For the text-containing cell, return its midpoint in (x, y) coordinate format. 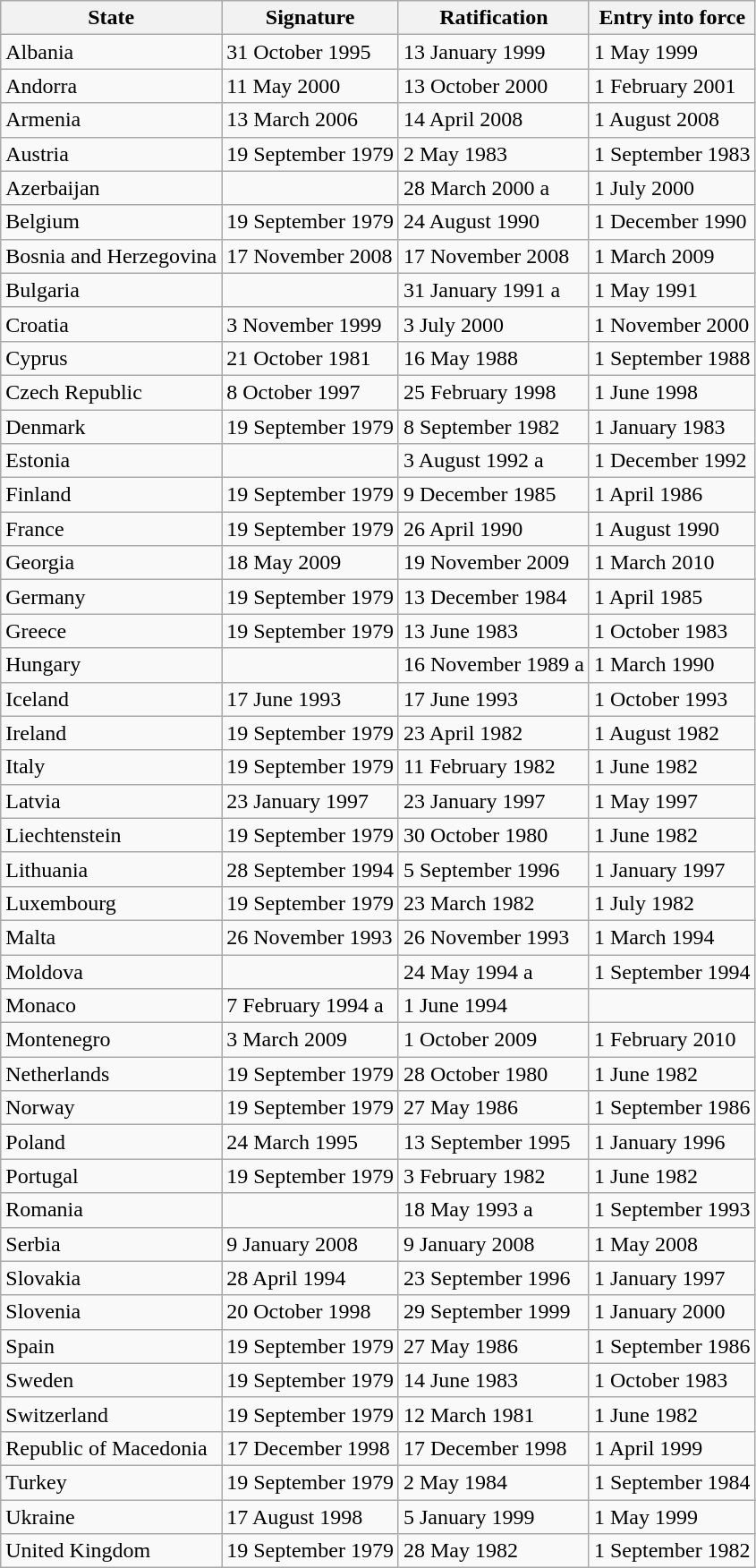
13 September 1995 (494, 1142)
1 November 2000 (672, 324)
Entry into force (672, 18)
Iceland (111, 699)
8 September 1982 (494, 427)
1 September 1983 (672, 154)
3 July 2000 (494, 324)
24 August 1990 (494, 222)
3 March 2009 (310, 1040)
13 March 2006 (310, 120)
1 March 2010 (672, 563)
5 January 1999 (494, 1517)
Switzerland (111, 1414)
30 October 1980 (494, 835)
Monaco (111, 1006)
Poland (111, 1142)
13 December 1984 (494, 597)
Ratification (494, 18)
Germany (111, 597)
1 August 1990 (672, 529)
Latvia (111, 801)
1 April 1999 (672, 1448)
Montenegro (111, 1040)
Luxembourg (111, 903)
1 June 1994 (494, 1006)
1 December 1992 (672, 461)
11 February 1982 (494, 767)
1 September 1988 (672, 358)
5 September 1996 (494, 869)
Croatia (111, 324)
24 March 1995 (310, 1142)
28 May 1982 (494, 1551)
1 September 1982 (672, 1551)
United Kingdom (111, 1551)
1 January 2000 (672, 1312)
Armenia (111, 120)
23 April 1982 (494, 733)
24 May 1994 a (494, 971)
11 May 2000 (310, 86)
1 April 1985 (672, 597)
Slovenia (111, 1312)
28 April 1994 (310, 1278)
2 May 1984 (494, 1482)
1 August 1982 (672, 733)
Signature (310, 18)
1 May 1997 (672, 801)
Austria (111, 154)
1 July 1982 (672, 903)
Malta (111, 937)
16 May 1988 (494, 358)
16 November 1989 a (494, 665)
Ireland (111, 733)
Republic of Macedonia (111, 1448)
23 September 1996 (494, 1278)
1 May 2008 (672, 1244)
Czech Republic (111, 392)
20 October 1998 (310, 1312)
3 August 1992 a (494, 461)
1 March 1990 (672, 665)
1 August 2008 (672, 120)
1 January 1996 (672, 1142)
3 February 1982 (494, 1176)
1 March 2009 (672, 256)
28 September 1994 (310, 869)
29 September 1999 (494, 1312)
1 September 1994 (672, 971)
France (111, 529)
Slovakia (111, 1278)
Ukraine (111, 1517)
Romania (111, 1210)
Estonia (111, 461)
Portugal (111, 1176)
Greece (111, 631)
23 March 1982 (494, 903)
Bulgaria (111, 290)
28 March 2000 a (494, 188)
7 February 1994 a (310, 1006)
31 January 1991 a (494, 290)
13 June 1983 (494, 631)
26 April 1990 (494, 529)
13 January 1999 (494, 52)
14 April 2008 (494, 120)
18 May 2009 (310, 563)
Azerbaijan (111, 188)
Denmark (111, 427)
1 April 1986 (672, 495)
1 September 1993 (672, 1210)
2 May 1983 (494, 154)
Cyprus (111, 358)
Lithuania (111, 869)
18 May 1993 a (494, 1210)
Belgium (111, 222)
Serbia (111, 1244)
Finland (111, 495)
Sweden (111, 1380)
21 October 1981 (310, 358)
31 October 1995 (310, 52)
25 February 1998 (494, 392)
14 June 1983 (494, 1380)
1 December 1990 (672, 222)
Spain (111, 1346)
1 October 2009 (494, 1040)
Andorra (111, 86)
Bosnia and Herzegovina (111, 256)
28 October 1980 (494, 1074)
19 November 2009 (494, 563)
9 December 1985 (494, 495)
Liechtenstein (111, 835)
1 May 1991 (672, 290)
Norway (111, 1108)
3 November 1999 (310, 324)
Italy (111, 767)
17 August 1998 (310, 1517)
12 March 1981 (494, 1414)
1 February 2001 (672, 86)
1 September 1984 (672, 1482)
1 January 1983 (672, 427)
Hungary (111, 665)
1 February 2010 (672, 1040)
1 March 1994 (672, 937)
1 July 2000 (672, 188)
Turkey (111, 1482)
Netherlands (111, 1074)
1 October 1993 (672, 699)
8 October 1997 (310, 392)
State (111, 18)
Georgia (111, 563)
13 October 2000 (494, 86)
1 June 1998 (672, 392)
Moldova (111, 971)
Albania (111, 52)
